Scan for the cell matching the given text and deliver its [x, y] coordinate at center. 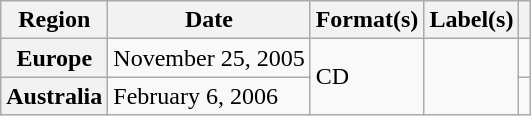
February 6, 2006 [209, 96]
Format(s) [367, 20]
Australia [54, 96]
Europe [54, 58]
Label(s) [472, 20]
Region [54, 20]
CD [367, 77]
November 25, 2005 [209, 58]
Date [209, 20]
